Identify which cell holds the provided text, then report its (X, Y) central coordinate. 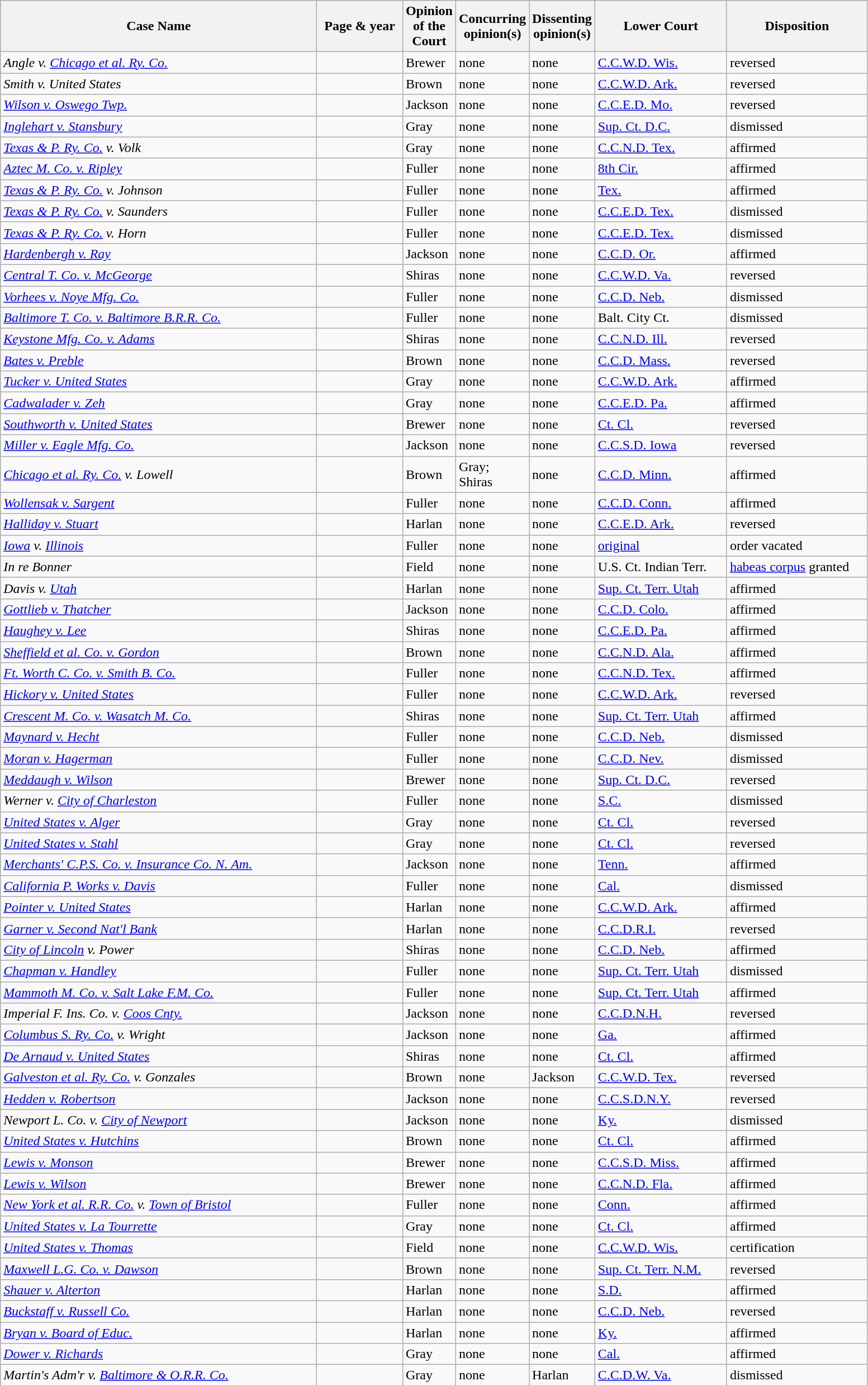
C.C.E.D. Ark. (661, 524)
Sup. Ct. Terr. N.M. (661, 1269)
Shauer v. Alterton (159, 1290)
Ga. (661, 1035)
C.C.N.D. Ill. (661, 339)
Imperial F. Ins. Co. v. Coos Cnty. (159, 1014)
Central T. Co. v. McGeorge (159, 275)
Hardenbergh v. Ray (159, 254)
Lewis v. Monson (159, 1162)
Maynard v. Hecht (159, 737)
Southworth v. United States (159, 424)
Lower Court (661, 26)
Dower v. Richards (159, 1354)
Disposition (797, 26)
Tucker v. United States (159, 382)
order vacated (797, 545)
Hedden v. Robertson (159, 1099)
Chicago et al. Ry. Co. v. Lowell (159, 474)
Iowa v. Illinois (159, 545)
Gray; Shiras (492, 474)
Bryan v. Board of Educ. (159, 1333)
De Arnaud v. United States (159, 1056)
C.C.D. Minn. (661, 474)
Meddaugh v. Wilson (159, 780)
Maxwell L.G. Co. v. Dawson (159, 1269)
Tex. (661, 190)
C.C.D. Colo. (661, 609)
C.C.D. Nev. (661, 758)
Garner v. Second Nat'l Bank (159, 928)
Chapman v. Handley (159, 971)
Buckstaff v. Russell Co. (159, 1311)
Concurring opinion(s) (492, 26)
S.C. (661, 801)
Wollensak v. Sargent (159, 503)
C.C.S.D. Iowa (661, 445)
Dissenting opinion(s) (562, 26)
Angle v. Chicago et al. Ry. Co. (159, 63)
Sheffield et al. Co. v. Gordon (159, 652)
New York et al. R.R. Co. v. Town of Bristol (159, 1205)
C.C.E.D. Mo. (661, 105)
Balt. City Ct. (661, 318)
C.C.W.D. Tex. (661, 1078)
Pointer v. United States (159, 907)
C.C.N.D. Fla. (661, 1184)
C.C.D.R.I. (661, 928)
California P. Works v. Davis (159, 886)
Case Name (159, 26)
U.S. Ct. Indian Terr. (661, 567)
Aztec M. Co. v. Ripley (159, 169)
Inglehart v. Stansbury (159, 126)
Haughey v. Lee (159, 630)
Vorhees v. Noye Mfg. Co. (159, 297)
Texas & P. Ry. Co. v. Johnson (159, 190)
Texas & P. Ry. Co. v. Horn (159, 232)
C.C.D. Conn. (661, 503)
Wilson v. Oswego Twp. (159, 105)
Gottlieb v. Thatcher (159, 609)
Cadwalader v. Zeh (159, 403)
Bates v. Preble (159, 360)
Galveston et al. Ry. Co. v. Gonzales (159, 1078)
C.C.D. Mass. (661, 360)
Martin's Adm'r v. Baltimore & O.R.R. Co. (159, 1375)
habeas corpus granted (797, 567)
Smith v. United States (159, 84)
Moran v. Hagerman (159, 758)
Merchants' C.P.S. Co. v. Insurance Co. N. Am. (159, 865)
C.C.S.D.N.Y. (661, 1099)
Halliday v. Stuart (159, 524)
United States v. La Tourrette (159, 1226)
S.D. (661, 1290)
City of Lincoln v. Power (159, 950)
Page & year (360, 26)
Mammoth M. Co. v. Salt Lake F.M. Co. (159, 992)
Texas & P. Ry. Co. v. Volk (159, 148)
Lewis v. Wilson (159, 1184)
Texas & P. Ry. Co. v. Saunders (159, 211)
Baltimore T. Co. v. Baltimore B.R.R. Co. (159, 318)
United States v. Alger (159, 822)
United States v. Thomas (159, 1247)
Crescent M. Co. v. Wasatch M. Co. (159, 716)
In re Bonner (159, 567)
Keystone Mfg. Co. v. Adams (159, 339)
Ft. Worth C. Co. v. Smith B. Co. (159, 673)
Opinion of the Court (429, 26)
C.C.N.D. Ala. (661, 652)
C.C.S.D. Miss. (661, 1162)
C.C.D.N.H. (661, 1014)
Werner v. City of Charleston (159, 801)
Hickory v. United States (159, 695)
Davis v. Utah (159, 588)
C.C.D.W. Va. (661, 1375)
Conn. (661, 1205)
C.C.W.D. Va. (661, 275)
United States v. Stahl (159, 843)
Newport L. Co. v. City of Newport (159, 1120)
United States v. Hutchins (159, 1141)
8th Cir. (661, 169)
certification (797, 1247)
original (661, 545)
Miller v. Eagle Mfg. Co. (159, 445)
Columbus S. Ry. Co. v. Wright (159, 1035)
C.C.D. Or. (661, 254)
Tenn. (661, 865)
